Scan for the cell matching the given text and deliver its (x, y) coordinate at center. 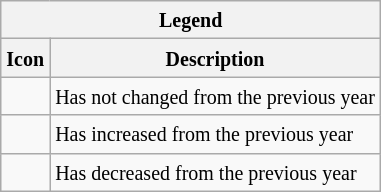
Has not changed from the previous year (216, 96)
Has increased from the previous year (216, 134)
Has decreased from the previous year (216, 172)
Legend (191, 20)
Description (216, 58)
Icon (26, 58)
